Locate the cell with the specified text and output its [x, y] center coordinate. 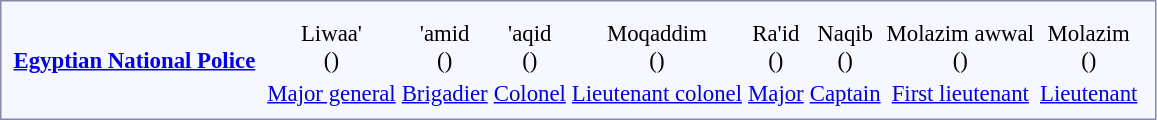
Brigadier [444, 93]
First lieutenant [960, 93]
'aqid() [530, 46]
Molazim() [1089, 46]
Major [776, 93]
Molazim awwal() [960, 46]
Lieutenant [1089, 93]
Moqaddim() [656, 46]
Naqib() [845, 46]
Liwaa'() [332, 46]
Ra'id() [776, 46]
Major general [332, 93]
'amid() [444, 46]
Egyptian National Police [134, 60]
Colonel [530, 93]
Lieutenant colonel [656, 93]
Captain [845, 93]
